Capture the cell that displays the provided text and extract its [X, Y] central coordinate. 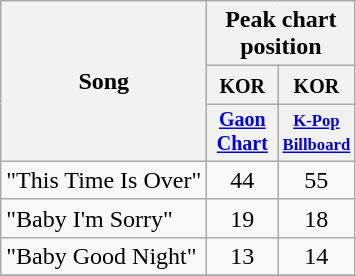
Peak chart position [281, 34]
"This Time Is Over" [104, 180]
Gaon Chart [242, 132]
18 [316, 218]
14 [316, 256]
44 [242, 180]
19 [242, 218]
"Baby Good Night" [104, 256]
55 [316, 180]
13 [242, 256]
Song [104, 82]
"Baby I'm Sorry" [104, 218]
K-Pop Billboard [316, 132]
